Output the [X, Y] coordinate of the center of the cell containing the given text.  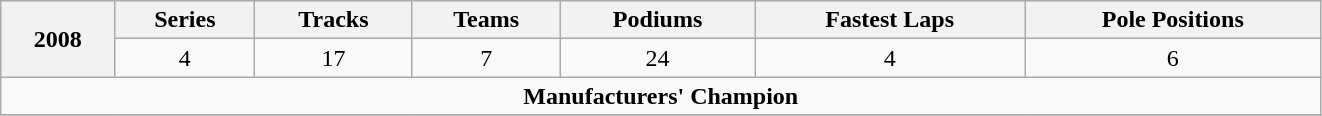
6 [1173, 58]
Fastest Laps [890, 20]
Teams [486, 20]
17 [334, 58]
Tracks [334, 20]
24 [657, 58]
7 [486, 58]
Manufacturers' Champion [661, 96]
Pole Positions [1173, 20]
Podiums [657, 20]
2008 [58, 39]
Series [185, 20]
